Pinpoint the cell where the given text exists, returning its [X, Y] midpoint coordinate. 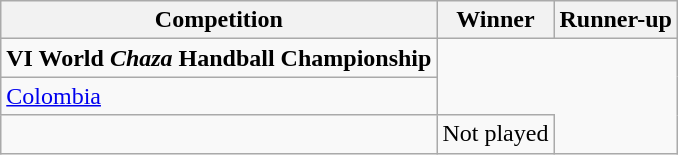
Runner-up [616, 20]
Not played [496, 134]
VI World Chaza Handball Championship [219, 58]
Competition [219, 20]
Winner [496, 20]
Colombia [219, 96]
